Detect which cell encompasses the target text, then output its (X, Y) center coordinate. 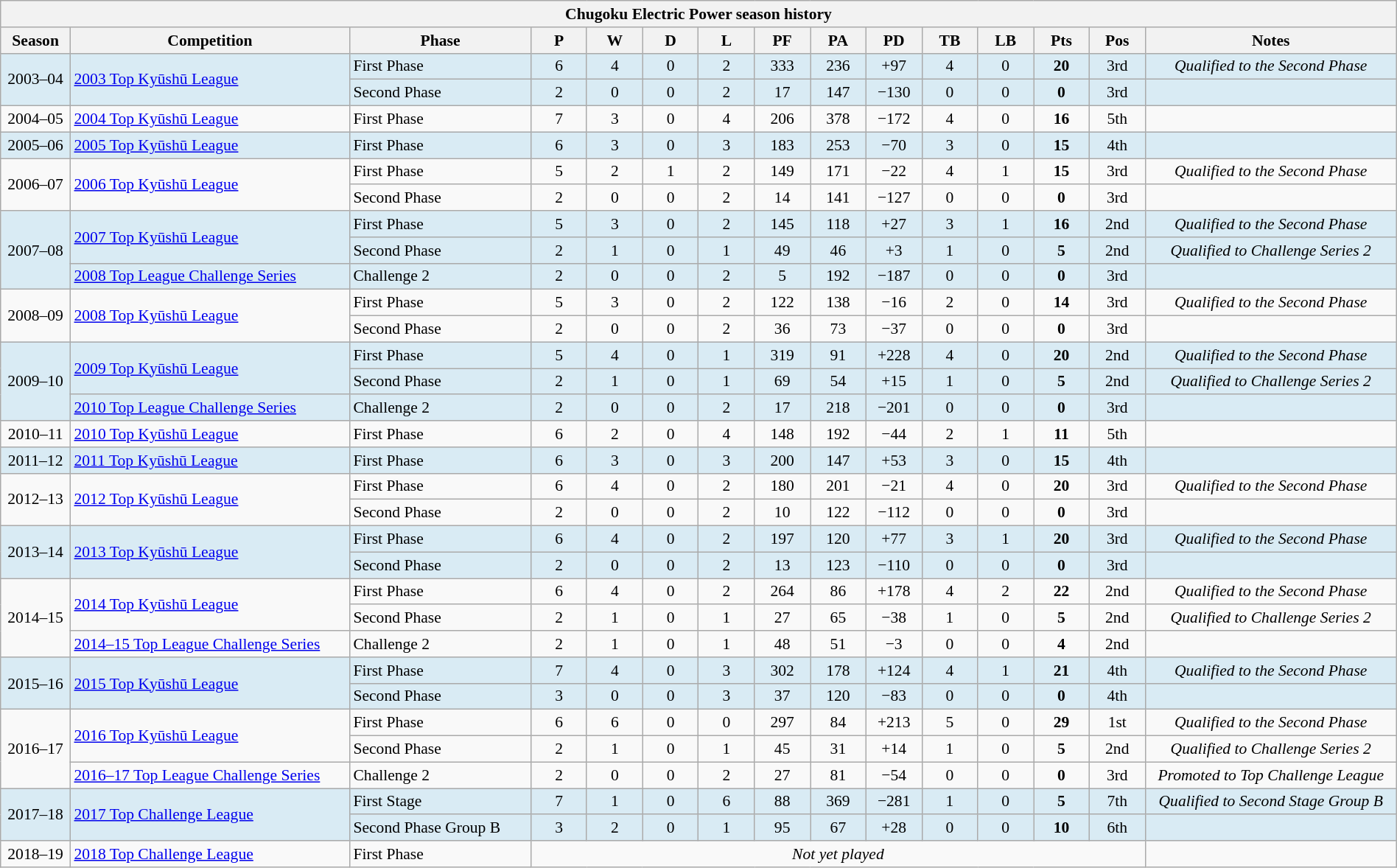
2012–13 (35, 500)
51 (838, 644)
2005 Top Kyūshū League (209, 145)
−201 (894, 408)
2013 Top Kyūshū League (209, 553)
333 (782, 66)
−70 (894, 145)
Pts (1062, 41)
88 (782, 802)
2007–08 (35, 251)
141 (838, 198)
2010 Top League Challenge Series (209, 408)
2011 Top Kyūshū League (209, 461)
95 (782, 828)
+178 (894, 592)
65 (838, 618)
183 (782, 145)
LB (1006, 41)
Competition (209, 41)
Chugoku Electric Power season history (698, 14)
2013–14 (35, 553)
253 (838, 145)
+228 (894, 355)
−83 (894, 696)
2011–12 (35, 461)
264 (782, 592)
218 (838, 408)
+14 (894, 749)
91 (838, 355)
+77 (894, 539)
49 (782, 251)
180 (782, 486)
Notes (1270, 41)
236 (838, 66)
21 (1062, 671)
123 (838, 565)
2016–17 (35, 749)
−3 (894, 644)
29 (1062, 723)
2008 Top Kyūshū League (209, 315)
−37 (894, 329)
178 (838, 671)
2014 Top Kyūshū League (209, 604)
200 (782, 461)
TB (950, 41)
201 (838, 486)
Phase (440, 41)
45 (782, 749)
2009–10 (35, 382)
6th (1117, 828)
2008 Top League Challenge Series (209, 276)
+3 (894, 251)
W (615, 41)
Not yet played (838, 854)
PA (838, 41)
297 (782, 723)
P (559, 41)
2008–09 (35, 315)
197 (782, 539)
2006 Top Kyūshū League (209, 184)
−16 (894, 303)
+97 (894, 66)
−187 (894, 276)
2005–06 (35, 145)
−281 (894, 802)
−112 (894, 513)
84 (838, 723)
−22 (894, 172)
2010–11 (35, 434)
Pos (1117, 41)
+124 (894, 671)
206 (782, 119)
+28 (894, 828)
2010 Top Kyūshū League (209, 434)
11 (1062, 434)
2015 Top Kyūshū League (209, 684)
PD (894, 41)
73 (838, 329)
Promoted to Top Challenge League (1270, 775)
2016–17 Top League Challenge Series (209, 775)
48 (782, 644)
+27 (894, 224)
138 (838, 303)
−44 (894, 434)
2012 Top Kyūshū League (209, 500)
−110 (894, 565)
22 (1062, 592)
First Stage (440, 802)
+213 (894, 723)
69 (782, 382)
46 (838, 251)
2015–16 (35, 684)
+53 (894, 461)
37 (782, 696)
2003 Top Kyūshū League (209, 80)
2014–15 (35, 617)
2003–04 (35, 80)
2006–07 (35, 184)
Qualified to Second Stage Group B (1270, 802)
−130 (894, 93)
PF (782, 41)
2004 Top Kyūshū League (209, 119)
Second Phase Group B (440, 828)
2016 Top Kyūshū League (209, 735)
369 (838, 802)
149 (782, 172)
145 (782, 224)
54 (838, 382)
L (726, 41)
31 (838, 749)
−172 (894, 119)
2018–19 (35, 854)
13 (782, 565)
Season (35, 41)
2017 Top Challenge League (209, 815)
319 (782, 355)
+15 (894, 382)
118 (838, 224)
7th (1117, 802)
67 (838, 828)
−21 (894, 486)
2007 Top Kyūshū League (209, 237)
171 (838, 172)
−127 (894, 198)
D (671, 41)
302 (782, 671)
36 (782, 329)
2017–18 (35, 815)
81 (838, 775)
2009 Top Kyūshū League (209, 368)
−38 (894, 618)
1st (1117, 723)
2018 Top Challenge League (209, 854)
148 (782, 434)
2004–05 (35, 119)
86 (838, 592)
−54 (894, 775)
378 (838, 119)
2014–15 Top League Challenge Series (209, 644)
